From the cell containing the given text, extract its center point as (x, y) coordinate. 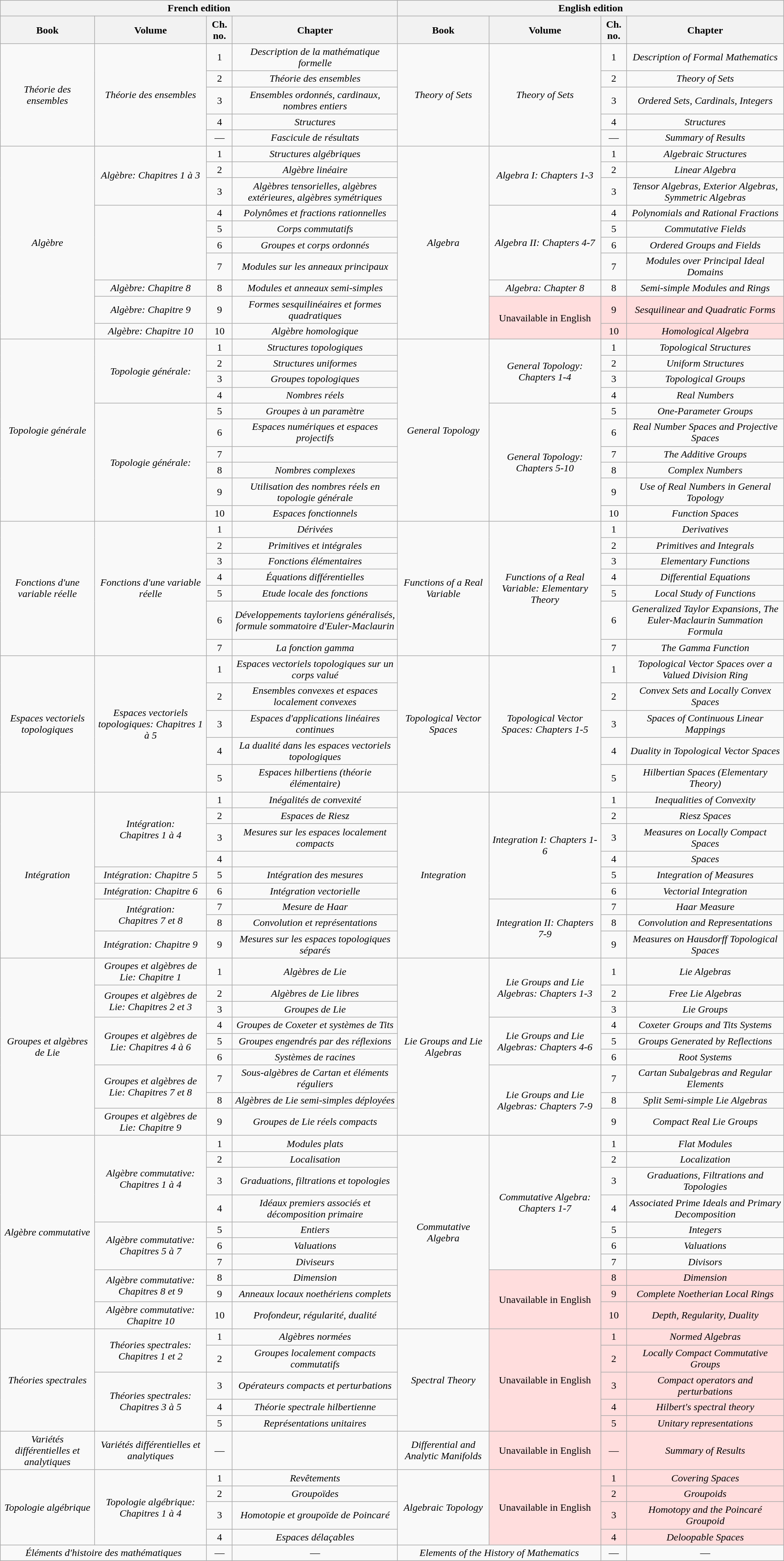
Modules sur les anneaux principaux (315, 266)
Algèbres de Lie (315, 972)
Spaces (705, 859)
Homotopie et groupoïde de Poincaré (315, 1515)
Topologie générale (48, 431)
Algebra (443, 243)
Localisation (315, 1159)
Free Lie Algebras (705, 993)
Algèbre: Chapitre 8 (150, 288)
Real Number Spaces and Projective Spaces (705, 432)
Lie Groups and Lie Algebras: Chapters 1-3 (545, 988)
Modules over Principal Ideal Domains (705, 266)
Covering Spaces (705, 1478)
Lie Groups and Lie Algebras (443, 1047)
Commutative Algebra (443, 1232)
Differential Equations (705, 577)
Lie Algebras (705, 972)
Functions of a Real Variable (443, 588)
Développements tayloriens généralisés, formule sommatoire d'Euler-Maclaurin (315, 620)
Groupes et corps ordonnés (315, 245)
Groupes et algèbres de Lie: Chapitre 1 (150, 972)
Associated Prime Ideals and Primary Decomposition (705, 1208)
Théorie spectrale hilbertienne (315, 1407)
Complete Noetherian Local Rings (705, 1294)
Théories spectrales: Chapitres 3 à 5 (150, 1402)
Algèbres de Lie libres (315, 993)
Ensembles ordonnés, cardinaux, nombres entiers (315, 101)
Mesures sur les espaces localement compacts (315, 837)
Divisors (705, 1262)
Haar Measure (705, 907)
Ensembles convexes et espaces localement convexes (315, 696)
Normed Algebras (705, 1337)
Function Spaces (705, 513)
Real Numbers (705, 395)
Groupes et algèbres de Lie: Chapitres 4 à 6 (150, 1041)
One-Parameter Groups (705, 411)
Duality in Topological Vector Spaces (705, 751)
Algebraic Topology (443, 1507)
Coxeter Groups and Tits Systems (705, 1025)
The Additive Groups (705, 454)
Espaces de Riesz (315, 816)
Intégration: Chapitres 1 à 4 (150, 830)
Sesquilinear and Quadratic Forms (705, 310)
Lie Groups (705, 1009)
Groupoïdes (315, 1494)
General Topology: Chapters 5-10 (545, 462)
Algèbre commutative: Chapitre 10 (150, 1315)
Espaces d'applications linéaires continues (315, 724)
Deloopable Spaces (705, 1537)
Profondeur, régularité, dualité (315, 1315)
Algèbres normées (315, 1337)
Idéaux premiers associés et décomposition primaire (315, 1208)
Convex Sets and Locally Convex Spaces (705, 696)
Algèbre: Chapitre 9 (150, 310)
Groupes de Lie réels compacts (315, 1122)
Hilbert's spectral theory (705, 1407)
Équations différentielles (315, 577)
General Topology (443, 431)
Espaces délaçables (315, 1537)
Opérateurs compacts et perturbations (315, 1386)
Polynomials and Rational Fractions (705, 213)
Groupes localement compacts commutatifs (315, 1358)
Description of Formal Mathematics (705, 57)
Topologie algébrique: Chapitres 1 à 4 (150, 1507)
Measures on Locally Compact Spaces (705, 837)
Lie Groups and Lie Algebras: Chapters 4-6 (545, 1041)
Derivatives (705, 529)
Espaces vectoriels topologiques sur un corps valué (315, 669)
Topological Structures (705, 347)
Algèbre commutative: Chapitres 1 à 4 (150, 1179)
Topological Vector Spaces: Chapters 1-5 (545, 724)
Éléments d'histoire des mathématiques (104, 1553)
Intégration: Chapitre 9 (150, 944)
Théories spectrales: Chapitres 1 et 2 (150, 1351)
Modules plats (315, 1143)
Intégration: Chapitre 6 (150, 891)
English edition (591, 8)
Ordered Sets, Cardinals, Integers (705, 101)
Primitives and Integrals (705, 545)
Topological Vector Spaces over a Valued Division Ring (705, 669)
Modules et anneaux semi-simples (315, 288)
Structures topologiques (315, 347)
Integration II: Chapters 7-9 (545, 928)
Intégration: Chapitre 5 (150, 875)
Algebra II: Chapters 4-7 (545, 242)
Topological Groups (705, 379)
Localization (705, 1159)
Compact operators and perturbations (705, 1386)
Unitary representations (705, 1423)
Hilbertian Spaces (Elementary Theory) (705, 778)
Depth, Regularity, Duality (705, 1315)
Integers (705, 1230)
Algèbre: Chapitre 10 (150, 331)
Groupoids (705, 1494)
Sous-algèbres de Cartan et éléments réguliers (315, 1078)
Topological Vector Spaces (443, 724)
Groupes de Lie (315, 1009)
Graduations, filtrations et topologies (315, 1181)
Algèbre commutative: Chapitres 8 et 9 (150, 1286)
Root Systems (705, 1057)
Uniform Structures (705, 363)
The Gamma Function (705, 648)
Algebra: Chapter 8 (545, 288)
Ordered Groups and Fields (705, 245)
Elementary Functions (705, 561)
Intégration: Chapitres 7 et 8 (150, 915)
Integration (443, 875)
Semi-simple Modules and Rings (705, 288)
Algèbre linéaire (315, 170)
Théories spectrales (48, 1380)
Groupes de Coxeter et systèmes de Tits (315, 1025)
Fonctions élémentaires (315, 561)
Commutative Fields (705, 229)
Intégration des mesures (315, 875)
Espaces vectoriels topologiques: Chapitres 1 à 5 (150, 724)
Formes sesquilinéaires et formes quadratiques (315, 310)
Algebraic Structures (705, 154)
Lie Groups and Lie Algebras: Chapters 7-9 (545, 1100)
Integration of Measures (705, 875)
Graduations, Filtrations and Topologies (705, 1181)
Riesz Spaces (705, 816)
Algèbre: Chapitres 1 à 3 (150, 175)
Espaces fonctionnels (315, 513)
Algèbres tensorielles, algèbres extérieures, algèbres symétriques (315, 191)
Utilisation des nombres réels en topologie générale (315, 492)
Convolution et représentations (315, 923)
La fonction gamma (315, 648)
Description de la mathématique formelle (315, 57)
Functions of a Real Variable: Elementary Theory (545, 588)
Polynômes et fractions rationnelles (315, 213)
Algèbre commutative: Chapitres 5 à 7 (150, 1246)
Vectorial Integration (705, 891)
Mesure de Haar (315, 907)
Groupes topologiques (315, 379)
Groupes et algèbres de Lie: Chapitres 2 et 3 (150, 1001)
Nombres réels (315, 395)
Integration I: Chapters 1-6 (545, 845)
Groups Generated by Reflections (705, 1041)
Topologie algébrique (48, 1507)
Use of Real Numbers in General Topology (705, 492)
Nombres complexes (315, 470)
Algèbre homologique (315, 331)
Systèmes de racines (315, 1057)
Groupes engendrés par des réflexions (315, 1041)
Intégration (48, 875)
Espaces vectoriels topologiques (48, 724)
Spaces of Continuous Linear Mappings (705, 724)
Mesures sur les espaces topologiques séparés (315, 944)
Diviseurs (315, 1262)
Split Semi-simple Lie Algebras (705, 1100)
Convolution and Representations (705, 923)
Représentations unitaires (315, 1423)
Homotopy and the Poincaré Groupoid (705, 1515)
Inégalités de convexité (315, 800)
Homological Algebra (705, 331)
Anneaux locaux noethériens complets (315, 1294)
Dérivées (315, 529)
Espaces numériques et espaces projectifs (315, 432)
Measures on Hausdorff Topological Spaces (705, 944)
Primitives et intégrales (315, 545)
Algebra I: Chapters 1-3 (545, 175)
Revêtements (315, 1478)
Groupes à un paramètre (315, 411)
Elements of the History of Mathematics (499, 1553)
Differential and Analytic Manifolds (443, 1450)
Algèbres de Lie semi-simples déployées (315, 1100)
Entiers (315, 1230)
Etude locale des fonctions (315, 593)
Cartan Subalgebras and Regular Elements (705, 1078)
Algèbre (48, 243)
Groupes et algèbres de Lie: Chapitres 7 et 8 (150, 1087)
Commutative Algebra: Chapters 1-7 (545, 1202)
Espaces hilbertiens (théorie élémentaire) (315, 778)
Flat Modules (705, 1143)
Compact Real Lie Groups (705, 1122)
General Topology: Chapters 1-4 (545, 371)
French edition (199, 8)
Structures algébriques (315, 154)
Local Study of Functions (705, 593)
Generalized Taylor Expansions, The Euler-Maclaurin Summation Formula (705, 620)
Corps commutatifs (315, 229)
La dualité dans les espaces vectoriels topologiques (315, 751)
Linear Algebra (705, 170)
Groupes et algèbres de Lie: Chapitre 9 (150, 1122)
Fascicule de résultats (315, 138)
Algèbre commutative (48, 1232)
Spectral Theory (443, 1380)
Inequalities of Convexity (705, 800)
Groupes et algèbres de Lie (48, 1047)
Complex Numbers (705, 470)
Locally Compact Commutative Groups (705, 1358)
Tensor Algebras, Exterior Algebras, Symmetric Algebras (705, 191)
Intégration vectorielle (315, 891)
Structures uniformes (315, 363)
